Scan for the cell matching the given text and deliver its (x, y) coordinate at center. 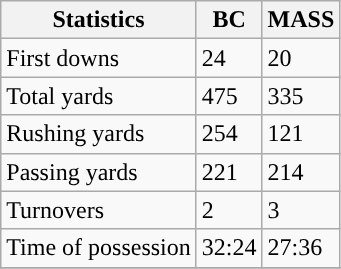
214 (301, 172)
3 (301, 210)
32:24 (229, 248)
Rushing yards (99, 134)
Total yards (99, 96)
Turnovers (99, 210)
221 (229, 172)
335 (301, 96)
First downs (99, 58)
254 (229, 134)
2 (229, 210)
Time of possession (99, 248)
24 (229, 58)
Passing yards (99, 172)
475 (229, 96)
BC (229, 20)
MASS (301, 20)
Statistics (99, 20)
121 (301, 134)
20 (301, 58)
27:36 (301, 248)
